From the cell containing the given text, extract its center point as [x, y] coordinate. 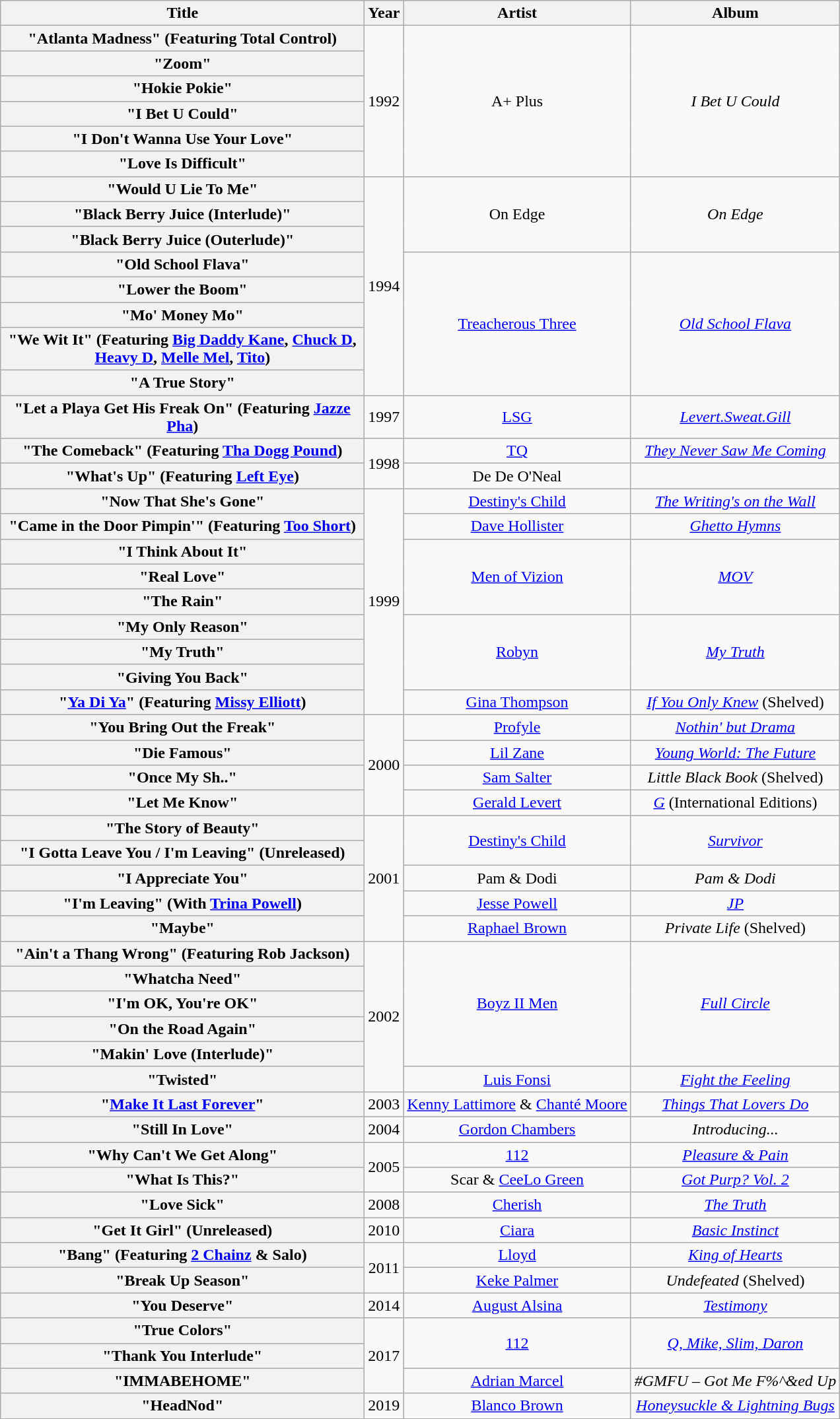
"I Bet U Could" [182, 114]
Raphael Brown [517, 928]
Title [182, 13]
"Let a Playa Get His Freak On" (Featuring Jazze Pha) [182, 417]
Full Circle [735, 1004]
Young World: The Future [735, 752]
2002 [384, 1016]
1997 [384, 417]
I Bet U Could [735, 101]
Honeysuckle & Lightning Bugs [735, 1406]
"Twisted" [182, 1079]
"Mo' Money Mo" [182, 315]
"A True Story" [182, 383]
1998 [384, 464]
2003 [384, 1104]
"Get It Girl" (Unreleased) [182, 1230]
Profyle [517, 727]
"True Colors" [182, 1331]
"Bang" (Featuring 2 Chainz & Salo) [182, 1255]
"Let Me Know" [182, 803]
They Never Saw Me Coming [735, 451]
2004 [384, 1129]
Ghetto Hymns [735, 526]
"Thank You Interlude" [182, 1356]
"Die Famous" [182, 752]
Little Black Book (Shelved) [735, 778]
"My Truth" [182, 652]
"Love Sick" [182, 1205]
2011 [384, 1268]
"Lower the Boom" [182, 289]
2008 [384, 1205]
"Giving You Back" [182, 677]
Luis Fonsi [517, 1079]
"Still In Love" [182, 1129]
Testimony [735, 1305]
Gina Thompson [517, 702]
"Came in the Door Pimpin'" (Featuring Too Short) [182, 526]
"I'm OK, You're OK" [182, 1004]
Things That Lovers Do [735, 1104]
"Break Up Season" [182, 1280]
"You Deserve" [182, 1305]
Kenny Lattimore & Chanté Moore [517, 1104]
"Whatcha Need" [182, 979]
"I Appreciate You" [182, 878]
"My Only Reason" [182, 627]
TQ [517, 451]
"HeadNod" [182, 1406]
MOV [735, 576]
A+ Plus [517, 101]
#GMFU – Got Me F%^&ed Up [735, 1381]
Survivor [735, 841]
"Ain't a Thang Wrong" (Featuring Rob Jackson) [182, 953]
August Alsina [517, 1305]
2014 [384, 1305]
Pleasure & Pain [735, 1155]
JP [735, 903]
Lloyd [517, 1255]
Scar & CeeLo Green [517, 1180]
The Writing's on the Wall [735, 501]
2005 [384, 1167]
"Makin' Love (Interlude)" [182, 1054]
"Black Berry Juice (Outerlude)" [182, 239]
Jesse Powell [517, 903]
Keke Palmer [517, 1280]
"Zoom" [182, 63]
"Real Love" [182, 576]
"Old School Flava" [182, 264]
Private Life (Shelved) [735, 928]
Lil Zane [517, 752]
"Atlanta Madness" (Featuring Total Control) [182, 38]
G (International Editions) [735, 803]
"I Don't Wanna Use Your Love" [182, 139]
"Black Berry Juice (Interlude)" [182, 214]
"Hokie Pokie" [182, 88]
Old School Flava [735, 324]
Basic Instinct [735, 1230]
"The Rain" [182, 602]
"Maybe" [182, 928]
Nothin' but Drama [735, 727]
Adrian Marcel [517, 1381]
"On the Road Again" [182, 1029]
My Truth [735, 652]
"We Wit It" (Featuring Big Daddy Kane, Chuck D, Heavy D, Melle Mel, Tito) [182, 349]
"Make It Last Forever" [182, 1104]
The Truth [735, 1205]
Ciara [517, 1230]
"Now That She's Gone" [182, 501]
"IMMABEHOME" [182, 1381]
If You Only Knew (Shelved) [735, 702]
Cherish [517, 1205]
De De O'Neal [517, 476]
2017 [384, 1356]
King of Hearts [735, 1255]
"Ya Di Ya" (Featuring Missy Elliott) [182, 702]
1992 [384, 101]
Boyz II Men [517, 1004]
LSG [517, 417]
Album [735, 13]
Gerald Levert [517, 803]
Got Purp? Vol. 2 [735, 1180]
"I Gotta Leave You / I'm Leaving" (Unreleased) [182, 853]
"The Comeback" (Featuring Tha Dogg Pound) [182, 451]
Q, Mike, Slim, Daron [735, 1343]
Sam Salter [517, 778]
Year [384, 13]
Artist [517, 13]
"Once My Sh.." [182, 778]
2001 [384, 878]
"What Is This?" [182, 1180]
Robyn [517, 652]
Blanco Brown [517, 1406]
1999 [384, 602]
2019 [384, 1406]
"Why Can't We Get Along" [182, 1155]
"What's Up" (Featuring Left Eye) [182, 476]
"Love Is Difficult" [182, 164]
Levert.Sweat.Gill [735, 417]
"The Story of Beauty" [182, 828]
Undefeated (Shelved) [735, 1280]
2000 [384, 765]
Men of Vizion [517, 576]
"I Think About It" [182, 551]
"Would U Lie To Me" [182, 189]
Dave Hollister [517, 526]
Gordon Chambers [517, 1129]
Fight the Feeling [735, 1079]
1994 [384, 286]
Introducing... [735, 1129]
Treacherous Three [517, 324]
2010 [384, 1230]
"You Bring Out the Freak" [182, 727]
"I'm Leaving" (With Trina Powell) [182, 903]
